Scan for the cell matching the given text and deliver its (x, y) coordinate at center. 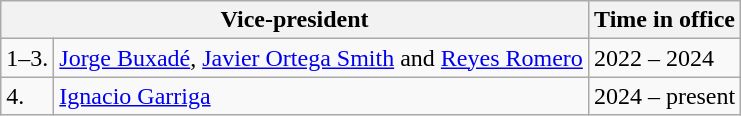
2024 – present (664, 96)
Jorge Buxadé, Javier Ortega Smith and Reyes Romero (322, 58)
Vice-president (295, 20)
Ignacio Garriga (322, 96)
1–3. (28, 58)
4. (28, 96)
Time in office (664, 20)
2022 – 2024 (664, 58)
